Output the (X, Y) coordinate of the center of the cell containing the given text.  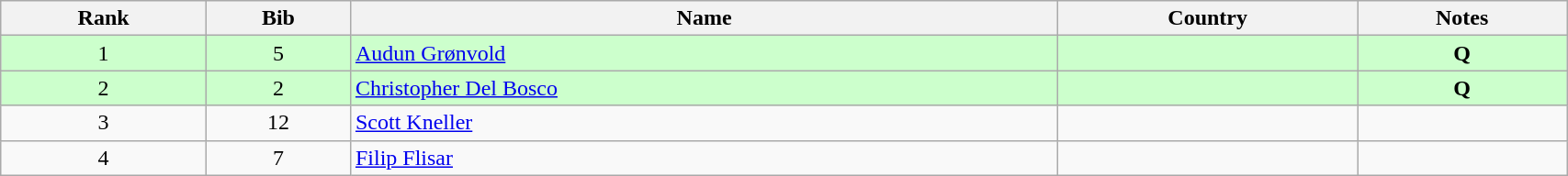
Filip Flisar (704, 158)
Notes (1462, 18)
Audun Grønvold (704, 53)
Christopher Del Bosco (704, 88)
Rank (104, 18)
Scott Kneller (704, 123)
3 (104, 123)
12 (277, 123)
Bib (277, 18)
7 (277, 158)
1 (104, 53)
Name (704, 18)
5 (277, 53)
4 (104, 158)
Country (1208, 18)
